Capture the cell that displays the provided text and extract its [x, y] central coordinate. 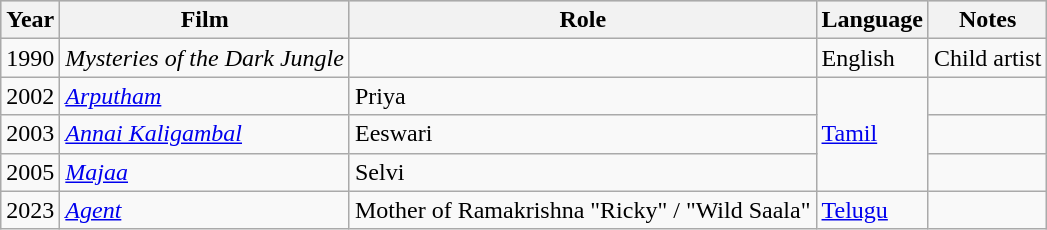
English [872, 58]
2005 [30, 172]
Film [205, 20]
Tamil [872, 134]
Year [30, 20]
Mysteries of the Dark Jungle [205, 58]
Priya [582, 96]
2002 [30, 96]
Majaa [205, 172]
Language [872, 20]
Notes [987, 20]
1990 [30, 58]
Annai Kaligambal [205, 134]
2003 [30, 134]
Telugu [872, 210]
Mother of Ramakrishna "Ricky" / "Wild Saala" [582, 210]
Role [582, 20]
Child artist [987, 58]
Eeswari [582, 134]
Arputham [205, 96]
Agent [205, 210]
2023 [30, 210]
Selvi [582, 172]
